Return the [x, y] coordinate for the center point of the cell that contains the specified text.  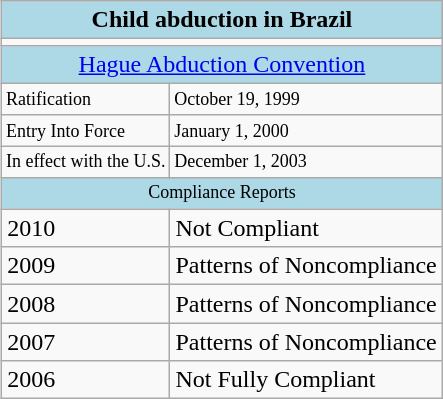
2010 [86, 228]
December 1, 2003 [306, 162]
January 1, 2000 [306, 130]
Not Fully Compliant [306, 380]
Child abduction in Brazil [222, 20]
2009 [86, 266]
Ratification [86, 100]
Hague Abduction Convention [222, 65]
2008 [86, 304]
October 19, 1999 [306, 100]
Not Compliant [306, 228]
In effect with the U.S. [86, 162]
2006 [86, 380]
Compliance Reports [222, 192]
Entry Into Force [86, 130]
2007 [86, 342]
